For the text-containing cell, return its midpoint in [X, Y] coordinate format. 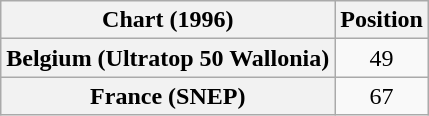
France (SNEP) [168, 96]
Position [382, 20]
Chart (1996) [168, 20]
49 [382, 58]
Belgium (Ultratop 50 Wallonia) [168, 58]
67 [382, 96]
